From the cell containing the given text, extract its center point as [x, y] coordinate. 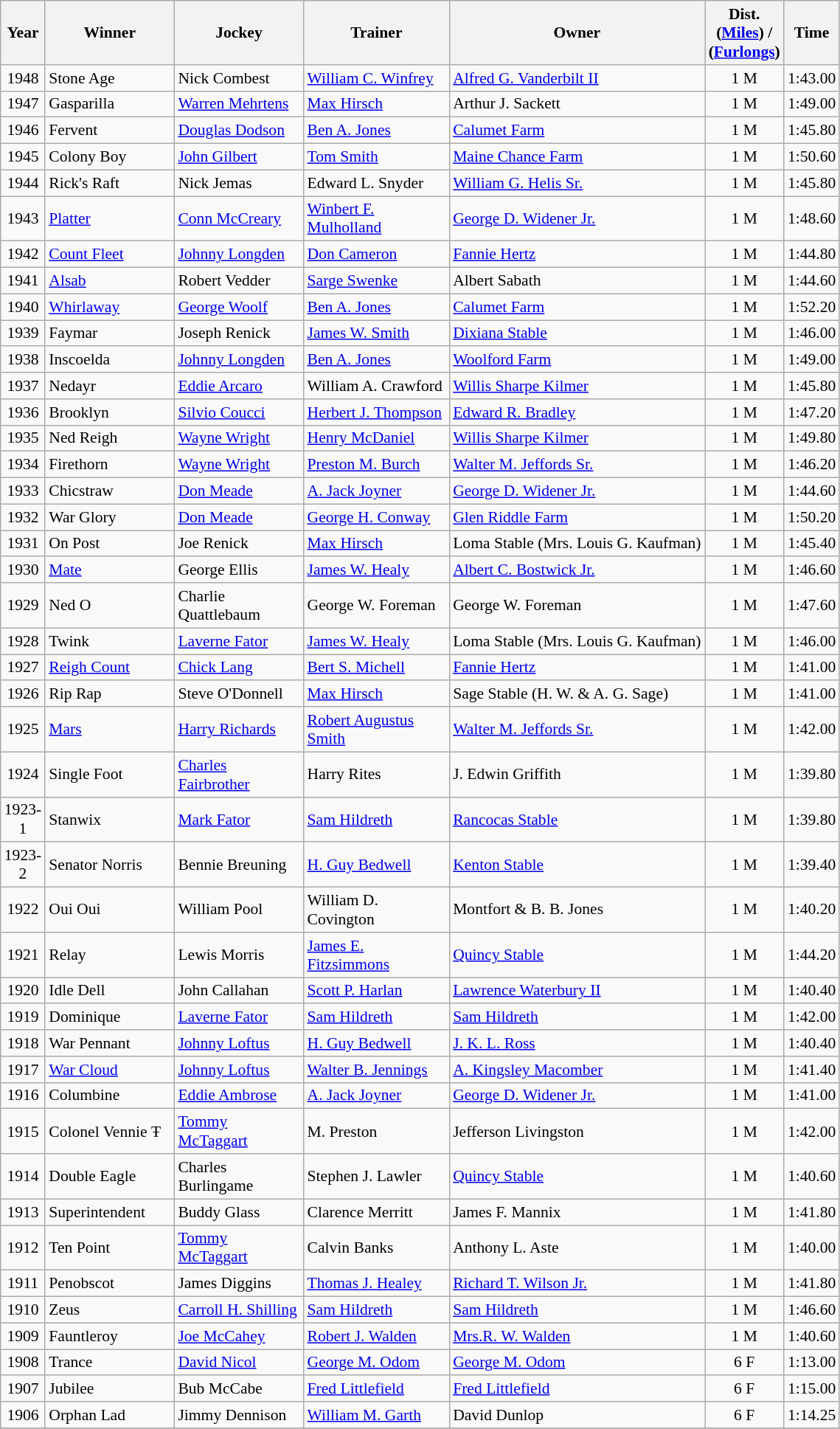
1:40.00 [811, 1248]
J. K. L. Ross [577, 1043]
War Pennant [109, 1043]
Chick Lang [239, 668]
Maine Chance Farm [577, 157]
Jimmy Dennison [239, 1415]
1:39.40 [811, 865]
1:46.20 [811, 465]
1:41.40 [811, 1070]
Anthony L. Aste [577, 1248]
1:49.80 [811, 438]
1939 [23, 333]
Don Cameron [376, 255]
1910 [23, 1310]
John Callahan [239, 991]
Thomas J. Healey [376, 1284]
1926 [23, 694]
Alsab [109, 281]
1907 [23, 1389]
Winner [109, 32]
Warren Mehrtens [239, 104]
Arthur J. Sackett [577, 104]
1:14.25 [811, 1415]
Bub McCabe [239, 1389]
Nick Jemas [239, 183]
Eddie Ambrose [239, 1096]
Reigh Count [109, 668]
J. Edwin Griffith [577, 775]
Charlie Quattlebaum [239, 605]
Fauntleroy [109, 1336]
Glen Riddle Farm [577, 517]
Jefferson Livingston [577, 1132]
Time [811, 32]
Stephen J. Lawler [376, 1176]
William C. Winfrey [376, 78]
Faymar [109, 333]
Ned O [109, 605]
1942 [23, 255]
Double Eagle [109, 1176]
1938 [23, 360]
William D. Covington [376, 910]
Sarge Swenke [376, 281]
1915 [23, 1132]
William Pool [239, 910]
On Post [109, 544]
1924 [23, 775]
Oui Oui [109, 910]
Montfort & B. B. Jones [577, 910]
Dixiana Stable [577, 333]
Mrs.R. W. Walden [577, 1336]
Zeus [109, 1310]
Senator Norris [109, 865]
Rick's Raft [109, 183]
1:48.60 [811, 218]
Superintendent [109, 1212]
John Gilbert [239, 157]
1923-1 [23, 819]
Columbine [109, 1096]
Richard T. Wilson Jr. [577, 1284]
Brooklyn [109, 412]
Albert Sabath [577, 281]
1943 [23, 218]
1906 [23, 1415]
1934 [23, 465]
1:13.00 [811, 1363]
Mate [109, 570]
Ned Reigh [109, 438]
Kenton Stable [577, 865]
Lawrence Waterbury II [577, 991]
1:52.20 [811, 307]
1:47.60 [811, 605]
Walter B. Jennings [376, 1070]
Rancocas Stable [577, 819]
Jubilee [109, 1389]
1945 [23, 157]
Charles Burlingame [239, 1176]
Year [23, 32]
1941 [23, 281]
1940 [23, 307]
Winbert F. Mulholland [376, 218]
M. Preston [376, 1132]
Harry Richards [239, 729]
1936 [23, 412]
Twink [109, 641]
George Ellis [239, 570]
Nick Combest [239, 78]
Mars [109, 729]
1920 [23, 991]
1913 [23, 1212]
Whirlaway [109, 307]
Albert C. Bostwick Jr. [577, 570]
1911 [23, 1284]
Robert Vedder [239, 281]
Charles Fairbrother [239, 775]
1921 [23, 955]
Harry Rites [376, 775]
1917 [23, 1070]
1931 [23, 544]
Stone Age [109, 78]
A. Kingsley Macomber [577, 1070]
Bert S. Michell [376, 668]
Buddy Glass [239, 1212]
James F. Mannix [577, 1212]
Douglas Dodson [239, 131]
Rip Rap [109, 694]
Calvin Banks [376, 1248]
1909 [23, 1336]
Tom Smith [376, 157]
1944 [23, 183]
Owner [577, 32]
Jockey [239, 32]
1918 [23, 1043]
Dist. (Miles) / (Furlongs) [745, 32]
1:50.60 [811, 157]
Trance [109, 1363]
Silvio Coucci [239, 412]
Joe Renick [239, 544]
Count Fleet [109, 255]
William G. Helis Sr. [577, 183]
Scott P. Harlan [376, 991]
Ten Point [109, 1248]
Gasparilla [109, 104]
1929 [23, 605]
Preston M. Burch [376, 465]
Stanwix [109, 819]
James Diggins [239, 1284]
Inscoelda [109, 360]
1927 [23, 668]
Edward R. Bradley [577, 412]
War Cloud [109, 1070]
Joseph Renick [239, 333]
Penobscot [109, 1284]
Platter [109, 218]
George Woolf [239, 307]
1925 [23, 729]
Herbert J. Thompson [376, 412]
1:43.00 [811, 78]
1:15.00 [811, 1389]
1922 [23, 910]
1919 [23, 1017]
Firethorn [109, 465]
1928 [23, 641]
James W. Smith [376, 333]
Lewis Morris [239, 955]
Robert Augustus Smith [376, 729]
George H. Conway [376, 517]
Colony Boy [109, 157]
1930 [23, 570]
David Dunlop [577, 1415]
1948 [23, 78]
Joe McCahey [239, 1336]
Edward L. Snyder [376, 183]
1923-2 [23, 865]
Robert J. Walden [376, 1336]
Eddie Arcaro [239, 386]
William M. Garth [376, 1415]
Conn McCreary [239, 218]
James E. Fitzsimmons [376, 955]
Single Foot [109, 775]
1933 [23, 491]
Bennie Breuning [239, 865]
1914 [23, 1176]
1:47.20 [811, 412]
Nedayr [109, 386]
Carroll H. Shilling [239, 1310]
Woolford Farm [577, 360]
Mark Fator [239, 819]
Alfred G. Vanderbilt II [577, 78]
1:44.20 [811, 955]
1:40.20 [811, 910]
Fervent [109, 131]
1:45.40 [811, 544]
Relay [109, 955]
Colonel Vennie Ŧ [109, 1132]
1908 [23, 1363]
Clarence Merritt [376, 1212]
Orphan Lad [109, 1415]
Steve O'Donnell [239, 694]
1946 [23, 131]
1947 [23, 104]
Chicstraw [109, 491]
Dominique [109, 1017]
Sage Stable (H. W. & A. G. Sage) [577, 694]
Idle Dell [109, 991]
1:44.80 [811, 255]
1:50.20 [811, 517]
1916 [23, 1096]
1935 [23, 438]
William A. Crawford [376, 386]
1912 [23, 1248]
1937 [23, 386]
Henry McDaniel [376, 438]
Trainer [376, 32]
David Nicol [239, 1363]
1932 [23, 517]
War Glory [109, 517]
